Extract the [x, y] coordinate from the center of the cell holding the provided text.  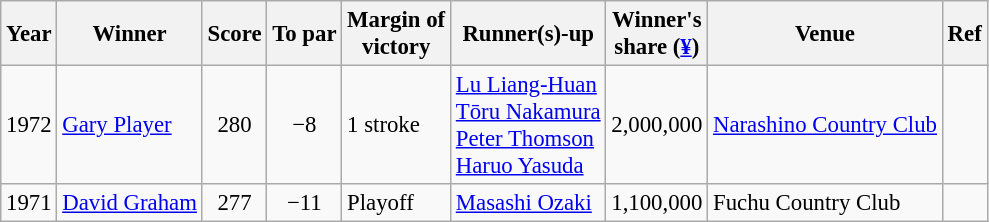
Runner(s)-up [528, 34]
Gary Player [130, 126]
280 [234, 126]
277 [234, 203]
1 stroke [396, 126]
David Graham [130, 203]
−8 [304, 126]
Venue [826, 34]
Fuchu Country Club [826, 203]
Year [29, 34]
Score [234, 34]
1971 [29, 203]
To par [304, 34]
Lu Liang-Huan Tōru Nakamura Peter Thomson Haruo Yasuda [528, 126]
Playoff [396, 203]
2,000,000 [657, 126]
−11 [304, 203]
1972 [29, 126]
Ref [964, 34]
Margin ofvictory [396, 34]
Narashino Country Club [826, 126]
Winner'sshare (¥) [657, 34]
Masashi Ozaki [528, 203]
1,100,000 [657, 203]
Winner [130, 34]
